Scan for the cell matching the given text and deliver its (x, y) coordinate at center. 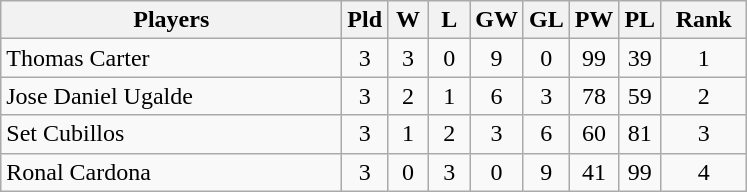
Players (172, 20)
41 (594, 172)
4 (704, 172)
L (450, 20)
81 (640, 134)
Thomas Carter (172, 58)
Set Cubillos (172, 134)
Jose Daniel Ugalde (172, 96)
Pld (365, 20)
60 (594, 134)
W (408, 20)
PL (640, 20)
Rank (704, 20)
39 (640, 58)
PW (594, 20)
59 (640, 96)
78 (594, 96)
GW (497, 20)
Ronal Cardona (172, 172)
GL (546, 20)
